From the cell containing the given text, extract its center point as (X, Y) coordinate. 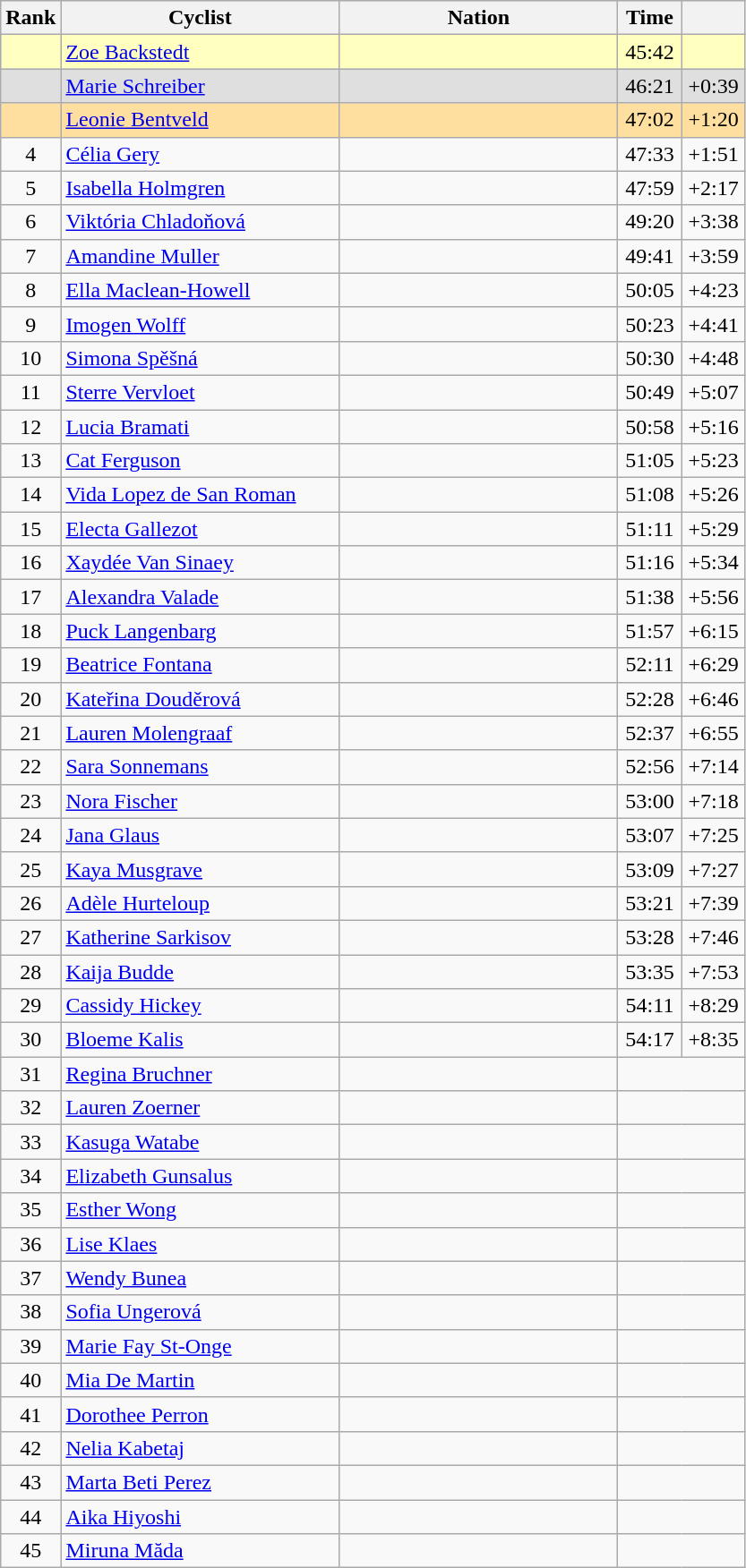
+6:15 (713, 631)
50:49 (650, 392)
Kaya Musgrave (201, 869)
51:08 (650, 495)
Nation (478, 18)
Rank (30, 18)
50:58 (650, 427)
+4:48 (713, 358)
Imogen Wolff (201, 324)
Kasuga Watabe (201, 1142)
22 (30, 767)
37 (30, 1278)
36 (30, 1244)
43 (30, 1482)
+2:17 (713, 188)
34 (30, 1176)
5 (30, 188)
7 (30, 256)
+1:51 (713, 154)
Mia De Martin (201, 1380)
28 (30, 971)
53:35 (650, 971)
Cyclist (201, 18)
+5:26 (713, 495)
6 (30, 222)
9 (30, 324)
50:30 (650, 358)
+7:39 (713, 903)
Nelia Kabetaj (201, 1448)
23 (30, 801)
+5:34 (713, 563)
Dorothee Perron (201, 1414)
54:17 (650, 1040)
38 (30, 1312)
+6:29 (713, 665)
17 (30, 597)
Nora Fischer (201, 801)
Beatrice Fontana (201, 665)
51:05 (650, 461)
8 (30, 290)
+4:23 (713, 290)
51:38 (650, 597)
+4:41 (713, 324)
Marie Schreiber (201, 86)
53:07 (650, 835)
51:57 (650, 631)
Time (650, 18)
+1:20 (713, 120)
Electa Gallezot (201, 529)
+6:46 (713, 699)
Lauren Zoerner (201, 1108)
Cassidy Hickey (201, 1006)
Isabella Holmgren (201, 188)
Elizabeth Gunsalus (201, 1176)
Viktória Chladoňová (201, 222)
Cat Ferguson (201, 461)
Marta Beti Perez (201, 1482)
51:11 (650, 529)
14 (30, 495)
Alexandra Valade (201, 597)
+8:29 (713, 1006)
47:33 (650, 154)
53:09 (650, 869)
45:42 (650, 52)
45 (30, 1551)
+7:27 (713, 869)
Lauren Molengraaf (201, 733)
Leonie Bentveld (201, 120)
49:20 (650, 222)
+7:25 (713, 835)
Regina Bruchner (201, 1074)
Amandine Muller (201, 256)
Zoe Backstedt (201, 52)
+7:14 (713, 767)
50:05 (650, 290)
54:11 (650, 1006)
+8:35 (713, 1040)
31 (30, 1074)
Marie Fay St-Onge (201, 1346)
11 (30, 392)
Sterre Vervloet (201, 392)
Aika Hiyoshi (201, 1517)
44 (30, 1517)
32 (30, 1108)
52:11 (650, 665)
Ella Maclean-Howell (201, 290)
47:02 (650, 120)
25 (30, 869)
+3:59 (713, 256)
Puck Langenbarg (201, 631)
52:28 (650, 699)
52:56 (650, 767)
Xaydée Van Sinaey (201, 563)
+7:53 (713, 971)
Katherine Sarkisov (201, 937)
13 (30, 461)
Sara Sonnemans (201, 767)
27 (30, 937)
Célia Gery (201, 154)
53:00 (650, 801)
+5:56 (713, 597)
+7:46 (713, 937)
+7:18 (713, 801)
47:59 (650, 188)
+5:23 (713, 461)
40 (30, 1380)
Bloeme Kalis (201, 1040)
12 (30, 427)
+6:55 (713, 733)
10 (30, 358)
53:28 (650, 937)
+5:16 (713, 427)
24 (30, 835)
52:37 (650, 733)
19 (30, 665)
4 (30, 154)
Adèle Hurteloup (201, 903)
15 (30, 529)
Vida Lopez de San Roman (201, 495)
33 (30, 1142)
Lucia Bramati (201, 427)
Wendy Bunea (201, 1278)
+5:29 (713, 529)
Kaija Budde (201, 971)
Miruna Măda (201, 1551)
29 (30, 1006)
20 (30, 699)
Kateřina Douděrová (201, 699)
49:41 (650, 256)
26 (30, 903)
42 (30, 1448)
16 (30, 563)
53:21 (650, 903)
21 (30, 733)
46:21 (650, 86)
Lise Klaes (201, 1244)
Esther Wong (201, 1210)
+0:39 (713, 86)
50:23 (650, 324)
35 (30, 1210)
51:16 (650, 563)
41 (30, 1414)
Simona Spěšná (201, 358)
39 (30, 1346)
30 (30, 1040)
Sofia Ungerová (201, 1312)
+5:07 (713, 392)
+3:38 (713, 222)
Jana Glaus (201, 835)
18 (30, 631)
